Output the [X, Y] coordinate of the center of the cell containing the given text.  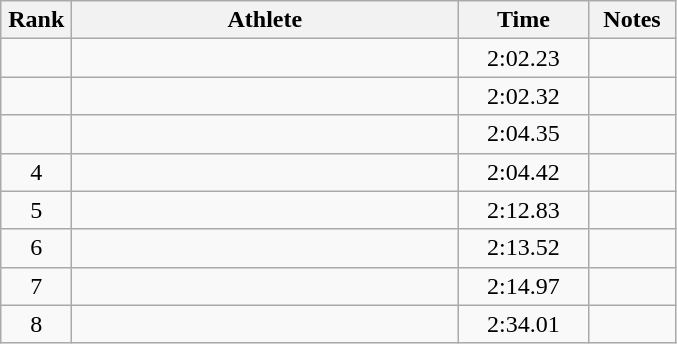
2:13.52 [524, 248]
Athlete [265, 20]
7 [36, 286]
Time [524, 20]
5 [36, 210]
Notes [632, 20]
8 [36, 324]
2:04.42 [524, 172]
6 [36, 248]
2:04.35 [524, 134]
2:02.32 [524, 96]
2:02.23 [524, 58]
4 [36, 172]
2:14.97 [524, 286]
2:12.83 [524, 210]
2:34.01 [524, 324]
Rank [36, 20]
